Return the (X, Y) coordinate for the center point of the cell that contains the specified text.  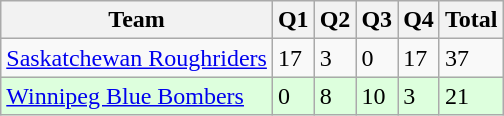
8 (335, 96)
10 (377, 96)
37 (471, 58)
Q2 (335, 20)
Team (137, 20)
Q3 (377, 20)
Q4 (419, 20)
21 (471, 96)
Total (471, 20)
Winnipeg Blue Bombers (137, 96)
Saskatchewan Roughriders (137, 58)
Q1 (293, 20)
